Search for the cell housing the specified text and yield its [X, Y] center coordinate. 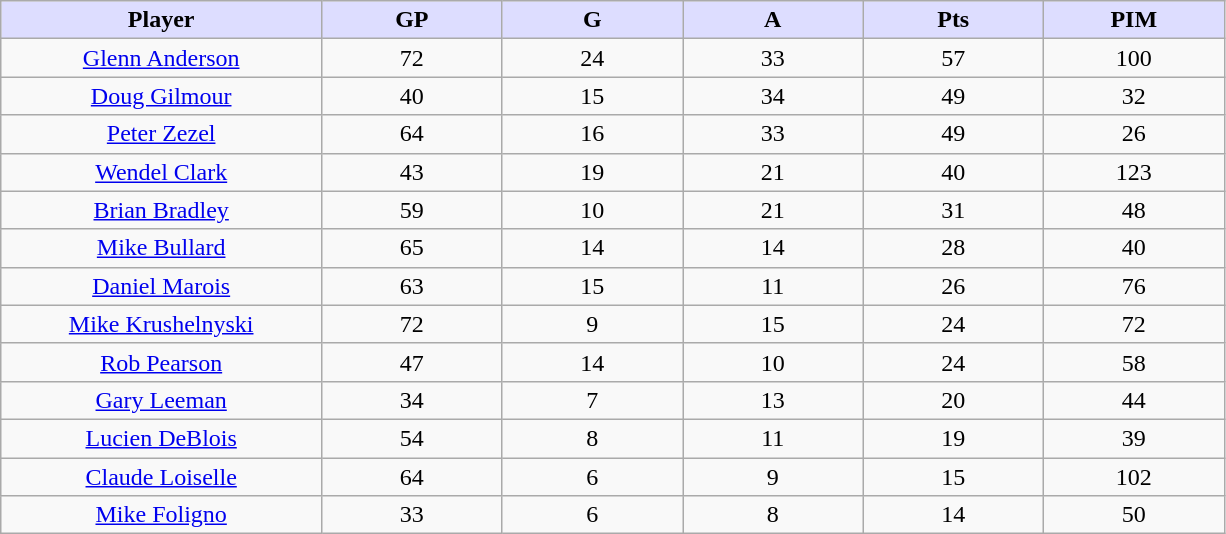
Rob Pearson [162, 362]
Mike Krushelnyski [162, 324]
47 [412, 362]
Pts [953, 20]
13 [773, 400]
PIM [1134, 20]
31 [953, 210]
54 [412, 438]
123 [1134, 172]
100 [1134, 58]
58 [1134, 362]
50 [1134, 515]
Glenn Anderson [162, 58]
Claude Loiselle [162, 477]
28 [953, 248]
20 [953, 400]
Daniel Marois [162, 286]
44 [1134, 400]
16 [592, 134]
Player [162, 20]
Peter Zezel [162, 134]
63 [412, 286]
Wendel Clark [162, 172]
76 [1134, 286]
Brian Bradley [162, 210]
43 [412, 172]
102 [1134, 477]
59 [412, 210]
Mike Foligno [162, 515]
GP [412, 20]
57 [953, 58]
32 [1134, 96]
Lucien DeBlois [162, 438]
A [773, 20]
39 [1134, 438]
G [592, 20]
65 [412, 248]
Mike Bullard [162, 248]
7 [592, 400]
Doug Gilmour [162, 96]
48 [1134, 210]
Gary Leeman [162, 400]
